Extract the [X, Y] coordinate from the center of the cell holding the provided text.  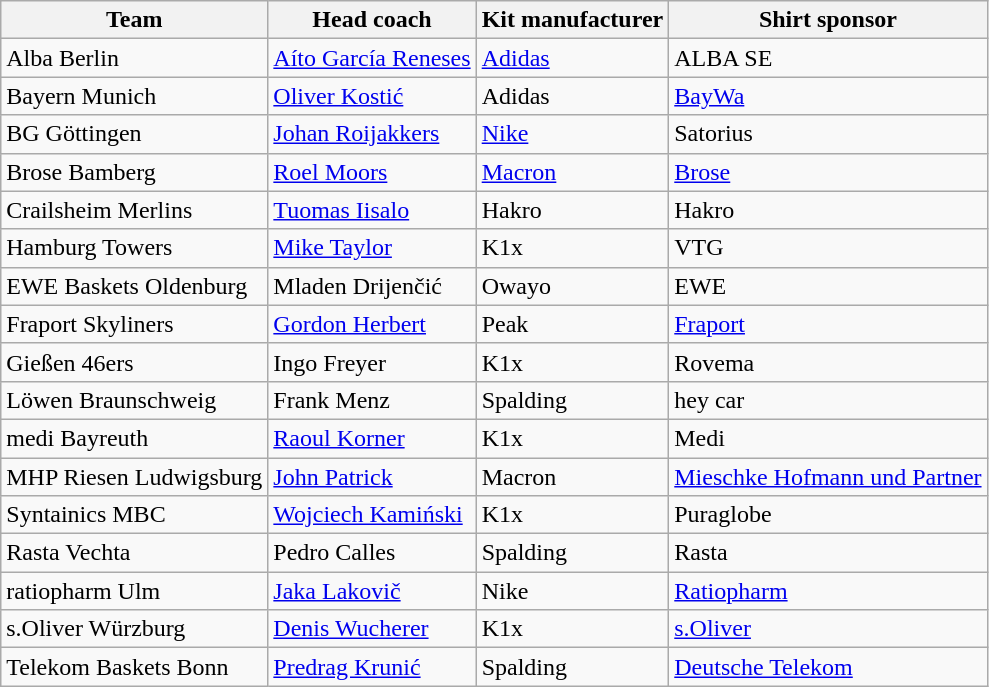
Rasta Vechta [134, 553]
Jaka Lakovič [372, 591]
VTG [828, 248]
Bayern Munich [134, 96]
Ratiopharm [828, 591]
Gießen 46ers [134, 362]
Telekom Baskets Bonn [134, 667]
Kit manufacturer [572, 20]
Fraport [828, 324]
Peak [572, 324]
Shirt sponsor [828, 20]
Syntainics MBC [134, 515]
s.Oliver [828, 629]
Frank Menz [372, 400]
MHP Riesen Ludwigsburg [134, 477]
ALBA SE [828, 58]
Raoul Korner [372, 438]
Hamburg Towers [134, 248]
Löwen Braunschweig [134, 400]
Johan Roijakkers [372, 134]
Owayo [572, 286]
Brose [828, 172]
ratiopharm Ulm [134, 591]
hey car [828, 400]
Pedro Calles [372, 553]
Roel Moors [372, 172]
Satorius [828, 134]
Crailsheim Merlins [134, 210]
Tuomas Iisalo [372, 210]
Wojciech Kamiński [372, 515]
BayWa [828, 96]
Brose Bamberg [134, 172]
Alba Berlin [134, 58]
Mike Taylor [372, 248]
Deutsche Telekom [828, 667]
Rasta [828, 553]
Mladen Drijenčić [372, 286]
EWE Baskets Oldenburg [134, 286]
Puraglobe [828, 515]
Aíto García Reneses [372, 58]
EWE [828, 286]
Gordon Herbert [372, 324]
BG Göttingen [134, 134]
Denis Wucherer [372, 629]
Head coach [372, 20]
Fraport Skyliners [134, 324]
medi Bayreuth [134, 438]
Team [134, 20]
s.Oliver Würzburg [134, 629]
Mieschke Hofmann und Partner [828, 477]
Ingo Freyer [372, 362]
Medi [828, 438]
Oliver Kostić [372, 96]
Rovema [828, 362]
Predrag Krunić [372, 667]
John Patrick [372, 477]
